Extract the [X, Y] coordinate from the center of the cell holding the provided text.  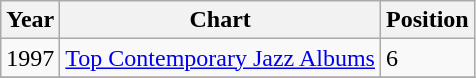
1997 [30, 58]
Top Contemporary Jazz Albums [220, 58]
6 [427, 58]
Chart [220, 20]
Position [427, 20]
Year [30, 20]
